Scan for the cell matching the given text and deliver its (x, y) coordinate at center. 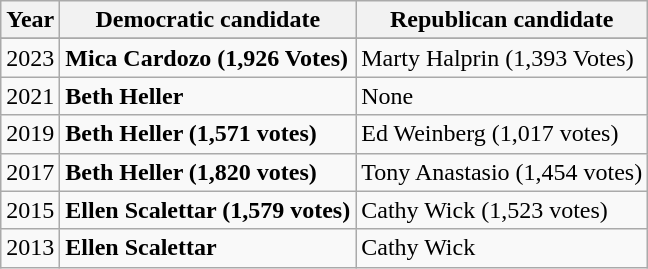
2019 (30, 134)
Mica Cardozo (1,926 Votes) (208, 58)
Ed Weinberg (1,017 votes) (502, 134)
None (502, 96)
Ellen Scalettar (208, 248)
Beth Heller (1,571 votes) (208, 134)
Beth Heller (208, 96)
Ellen Scalettar (1,579 votes) (208, 210)
Republican candidate (502, 20)
2017 (30, 172)
2013 (30, 248)
Cathy Wick (502, 248)
2023 (30, 58)
2015 (30, 210)
Democratic candidate (208, 20)
Cathy Wick (1,523 votes) (502, 210)
Beth Heller (1,820 votes) (208, 172)
Tony Anastasio (1,454 votes) (502, 172)
2021 (30, 96)
Year (30, 20)
Marty Halprin (1,393 Votes) (502, 58)
